Scan for the cell matching the given text and deliver its (X, Y) coordinate at center. 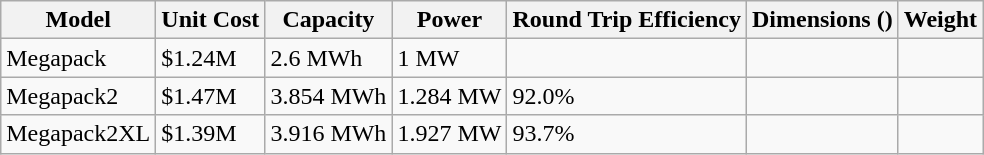
Dimensions () (822, 20)
Megapack2XL (78, 134)
$1.39M (210, 134)
Weight (940, 20)
2.6 MWh (328, 58)
1 MW (450, 58)
1.927 MW (450, 134)
3.916 MWh (328, 134)
$1.24M (210, 58)
1.284 MW (450, 96)
93.7% (627, 134)
Capacity (328, 20)
Megapack2 (78, 96)
$1.47M (210, 96)
3.854 MWh (328, 96)
Model (78, 20)
Round Trip Efficiency (627, 20)
Unit Cost (210, 20)
92.0% (627, 96)
Power (450, 20)
Megapack (78, 58)
